Scan for the cell matching the given text and deliver its (x, y) coordinate at center. 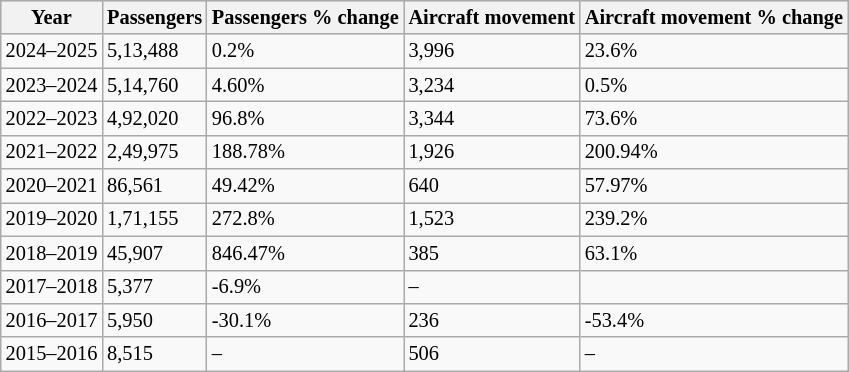
23.6% (714, 51)
4.60% (306, 85)
200.94% (714, 152)
1,926 (492, 152)
96.8% (306, 118)
3,344 (492, 118)
3,234 (492, 85)
2019–2020 (52, 219)
846.47% (306, 253)
5,377 (154, 287)
86,561 (154, 186)
5,14,760 (154, 85)
2021–2022 (52, 152)
57.97% (714, 186)
2016–2017 (52, 320)
2024–2025 (52, 51)
45,907 (154, 253)
640 (492, 186)
63.1% (714, 253)
Passengers (154, 17)
-6.9% (306, 287)
73.6% (714, 118)
4,92,020 (154, 118)
-30.1% (306, 320)
Passengers % change (306, 17)
5,950 (154, 320)
3,996 (492, 51)
5,13,488 (154, 51)
236 (492, 320)
2020–2021 (52, 186)
2018–2019 (52, 253)
1,523 (492, 219)
272.8% (306, 219)
8,515 (154, 354)
Aircraft movement % change (714, 17)
-53.4% (714, 320)
49.42% (306, 186)
Year (52, 17)
2015–2016 (52, 354)
2,49,975 (154, 152)
188.78% (306, 152)
Aircraft movement (492, 17)
1,71,155 (154, 219)
239.2% (714, 219)
385 (492, 253)
2022–2023 (52, 118)
506 (492, 354)
2017–2018 (52, 287)
0.5% (714, 85)
0.2% (306, 51)
2023–2024 (52, 85)
